Provide the (x, y) coordinate of the cell's center where the given text is located.  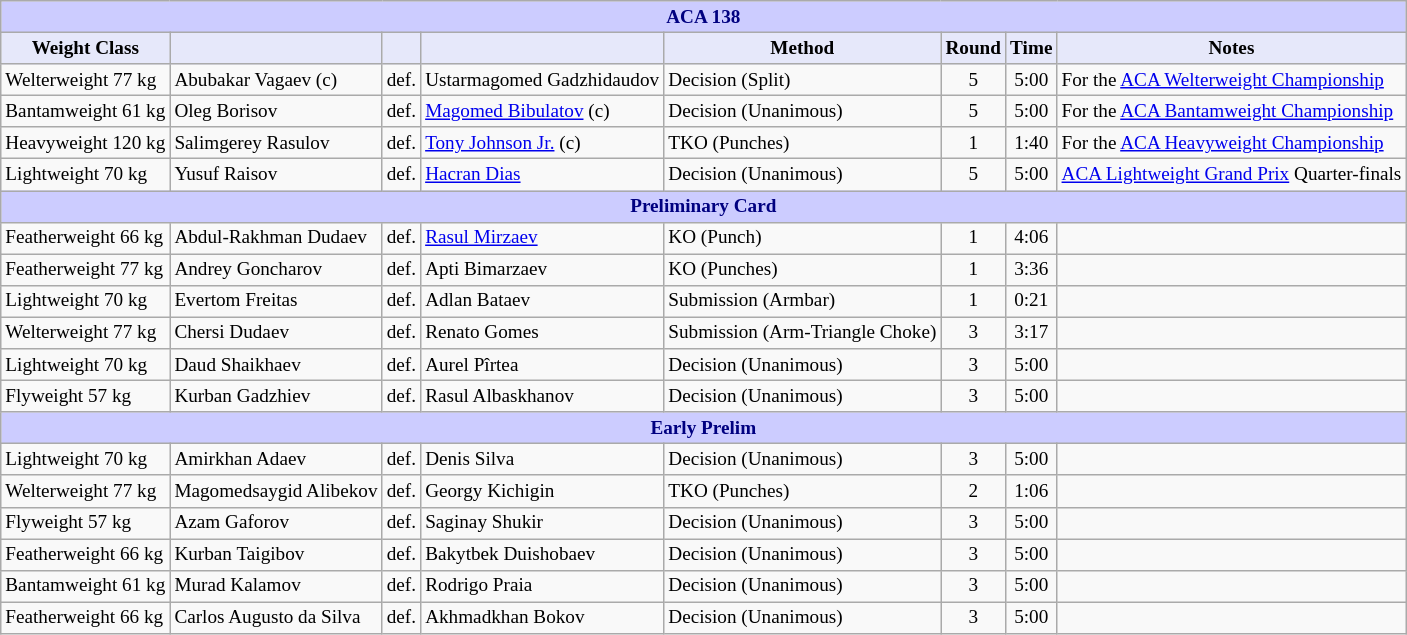
Time (1032, 48)
4:06 (1032, 238)
Andrey Goncharov (276, 270)
Carlos Augusto da Silva (276, 618)
For the ACA Heavyweight Championship (1232, 143)
Preliminary Card (704, 206)
Salimgerey Rasulov (276, 143)
Magomedsaygid Alibekov (276, 491)
Azam Gaforov (276, 523)
Featherweight 77 kg (86, 270)
Abdul-Rakhman Dudaev (276, 238)
Daud Shaikhaev (276, 365)
Adlan Bataev (542, 301)
Chersi Dudaev (276, 333)
2 (974, 491)
Hacran Dias (542, 175)
Evertom Freitas (276, 301)
Bakytbek Duishobaev (542, 554)
Tony Johnson Jr. (c) (542, 143)
Murad Kalamov (276, 586)
ACA Lightweight Grand Prix Quarter-finals (1232, 175)
3:17 (1032, 333)
Magomed Bibulatov (c) (542, 111)
Ustarmagomed Gadzhidaudov (542, 80)
Apti Bimarzaev (542, 270)
Decision (Split) (802, 80)
Rasul Albaskhanov (542, 396)
Akhmadkhan Bokov (542, 618)
1:06 (1032, 491)
Heavyweight 120 kg (86, 143)
Rodrigo Praia (542, 586)
Kurban Gadzhiev (276, 396)
Kurban Taigibov (276, 554)
For the ACA Welterweight Championship (1232, 80)
0:21 (1032, 301)
For the ACA Bantamweight Championship (1232, 111)
Oleg Borisov (276, 111)
Round (974, 48)
ACA 138 (704, 17)
KO (Punch) (802, 238)
Submission (Armbar) (802, 301)
Amirkhan Adaev (276, 460)
1:40 (1032, 143)
Method (802, 48)
Early Prelim (704, 428)
3:36 (1032, 270)
KO (Punches) (802, 270)
Abubakar Vagaev (c) (276, 80)
Saginay Shukir (542, 523)
Notes (1232, 48)
Yusuf Raisov (276, 175)
Renato Gomes (542, 333)
Denis Silva (542, 460)
Georgy Kichigin (542, 491)
Aurel Pîrtea (542, 365)
Submission (Arm-Triangle Choke) (802, 333)
Rasul Mirzaev (542, 238)
Weight Class (86, 48)
